Find where the given text appears and provide that cell's center as [X, Y] coordinate. 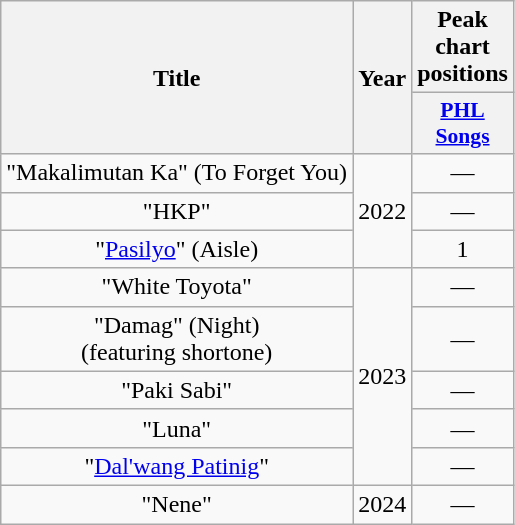
"White Toyota" [177, 287]
Title [177, 78]
2022 [382, 211]
"Nene" [177, 504]
"Makalimutan Ka" (To Forget You) [177, 173]
Peak chart positions [463, 47]
"Luna" [177, 428]
"Pasilyo" (Aisle) [177, 249]
1 [463, 249]
2024 [382, 504]
PHLSongs [463, 124]
Year [382, 78]
"Dal'wang Patinig" [177, 466]
"Paki Sabi" [177, 390]
"Damag" (Night)(featuring shortone) [177, 338]
"HKP" [177, 211]
2023 [382, 376]
